Detect which cell encompasses the target text, then output its (X, Y) center coordinate. 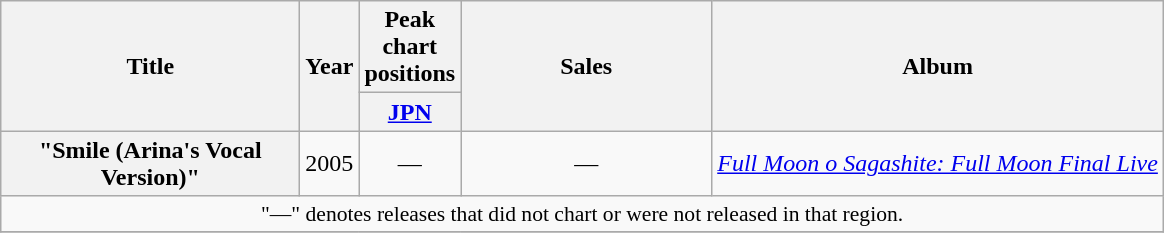
Peak chart positions (410, 47)
Album (938, 66)
Year (330, 66)
"—" denotes releases that did not chart or were not released in that region. (582, 214)
Full Moon o Sagashite: Full Moon Final Live (938, 164)
"Smile (Arina's Vocal Version)" (150, 164)
Sales (586, 66)
2005 (330, 164)
JPN (410, 112)
Title (150, 66)
